From the cell containing the given text, extract its center point as (X, Y) coordinate. 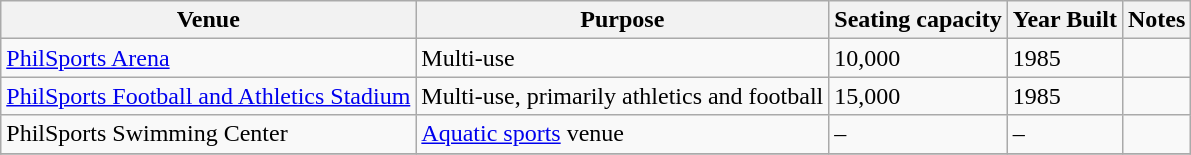
Multi-use, primarily athletics and football (622, 96)
10,000 (918, 58)
PhilSports Swimming Center (208, 134)
15,000 (918, 96)
Notes (1156, 20)
Aquatic sports venue (622, 134)
PhilSports Arena (208, 58)
PhilSports Football and Athletics Stadium (208, 96)
Venue (208, 20)
Multi-use (622, 58)
Seating capacity (918, 20)
Year Built (1064, 20)
Purpose (622, 20)
